Locate the cell with the specified text and output its [x, y] center coordinate. 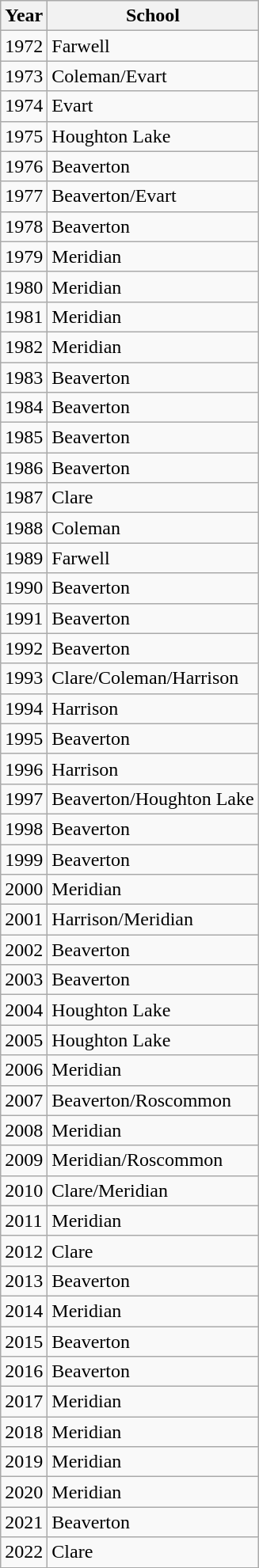
1982 [24, 347]
School [153, 16]
2022 [24, 1552]
1984 [24, 408]
1998 [24, 829]
Evart [153, 106]
1994 [24, 708]
1975 [24, 136]
1989 [24, 558]
2013 [24, 1281]
1972 [24, 46]
1990 [24, 588]
Beaverton/Roscommon [153, 1100]
2007 [24, 1100]
1991 [24, 618]
Harrison/Meridian [153, 920]
2018 [24, 1432]
2011 [24, 1221]
2002 [24, 950]
2014 [24, 1311]
1993 [24, 678]
1997 [24, 799]
1987 [24, 498]
1978 [24, 226]
Year [24, 16]
Beaverton/Evart [153, 196]
2005 [24, 1040]
1977 [24, 196]
2006 [24, 1070]
1973 [24, 76]
2019 [24, 1462]
1981 [24, 317]
2015 [24, 1342]
1980 [24, 287]
1985 [24, 438]
Coleman/Evart [153, 76]
1995 [24, 738]
2009 [24, 1160]
2012 [24, 1251]
2001 [24, 920]
2016 [24, 1372]
2003 [24, 980]
1976 [24, 166]
Meridian/Roscommon [153, 1160]
1996 [24, 769]
2010 [24, 1190]
2008 [24, 1130]
Clare/Coleman/Harrison [153, 678]
Coleman [153, 528]
1983 [24, 378]
2020 [24, 1492]
Beaverton/Houghton Lake [153, 799]
2017 [24, 1402]
1999 [24, 859]
2004 [24, 1010]
1992 [24, 648]
1986 [24, 468]
1974 [24, 106]
1988 [24, 528]
1979 [24, 256]
2000 [24, 890]
Clare/Meridian [153, 1190]
2021 [24, 1522]
